For the text-containing cell, return its midpoint in (X, Y) coordinate format. 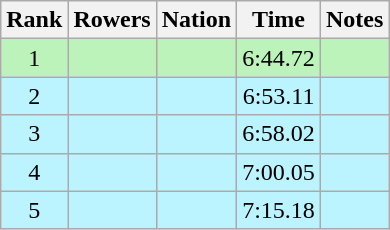
Rank (34, 20)
5 (34, 210)
Notes (354, 20)
1 (34, 58)
Time (279, 20)
2 (34, 96)
4 (34, 172)
Rowers (112, 20)
6:44.72 (279, 58)
6:58.02 (279, 134)
Nation (196, 20)
7:15.18 (279, 210)
6:53.11 (279, 96)
3 (34, 134)
7:00.05 (279, 172)
